Find where the given text appears and provide that cell's center as [X, Y] coordinate. 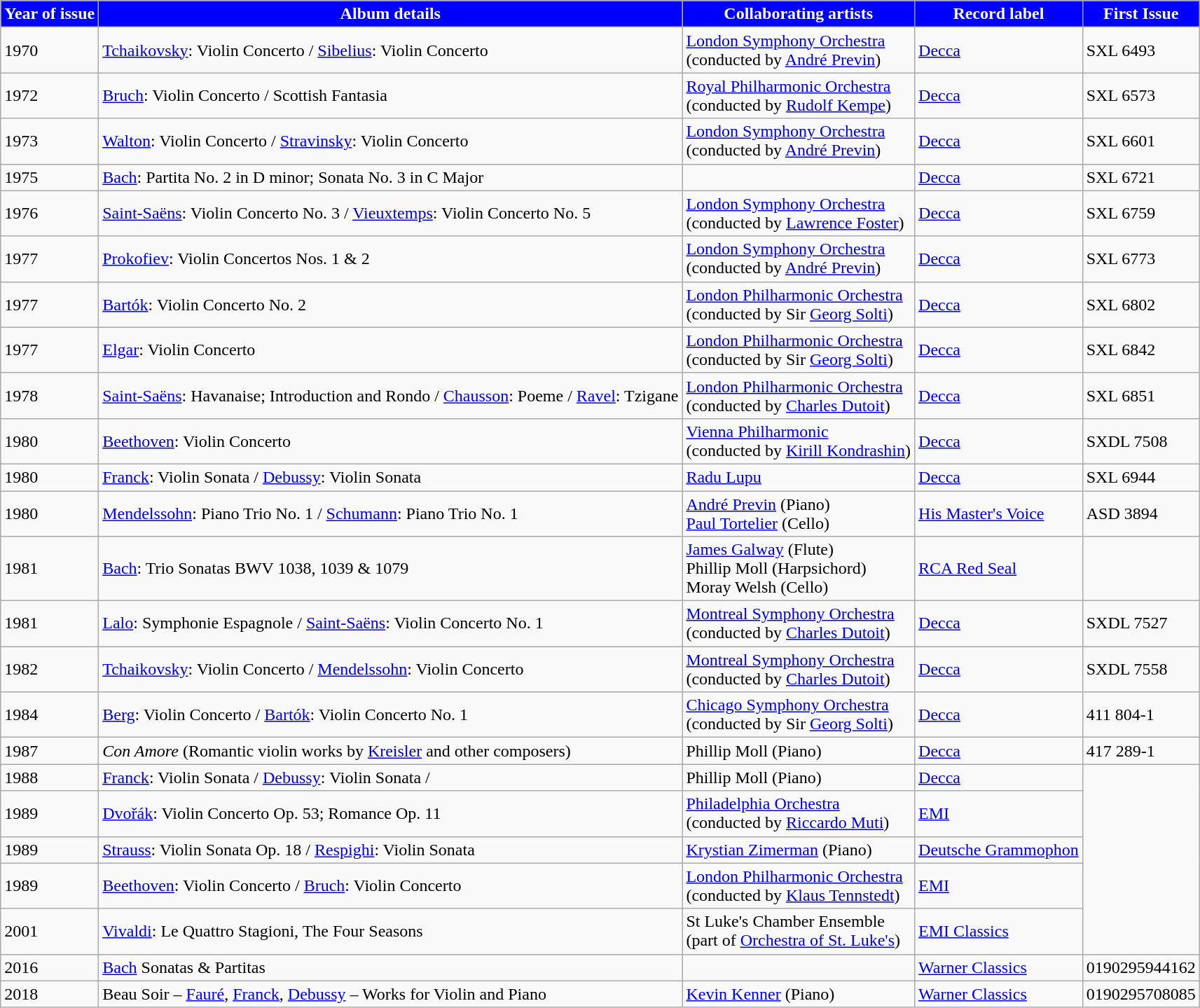
St Luke's Chamber Ensemble(part of Orchestra of St. Luke's) [799, 932]
Prokofiev: Violin Concertos Nos. 1 & 2 [391, 259]
SXL 6601 [1140, 141]
0190295944162 [1140, 967]
Saint-Saëns: Violin Concerto No. 3 / Vieuxtemps: Violin Concerto No. 5 [391, 213]
1975 [50, 177]
Bach: Trio Sonatas BWV 1038, 1039 & 1079 [391, 569]
Franck: Violin Sonata / Debussy: Violin Sonata [391, 477]
SXL 6493 [1140, 50]
Bartók: Violin Concerto No. 2 [391, 304]
Radu Lupu [799, 477]
Elgar: Violin Concerto [391, 350]
SXL 6721 [1140, 177]
ASD 3894 [1140, 513]
SXDL 7558 [1140, 670]
Beethoven: Violin Concerto [391, 441]
SXL 6759 [1140, 213]
André Previn (Piano) Paul Tortelier (Cello) [799, 513]
1970 [50, 50]
Beau Soir – Fauré, Franck, Debussy – Works for Violin and Piano [391, 994]
1972 [50, 95]
RCA Red Seal [999, 569]
Bruch: Violin Concerto / Scottish Fantasia [391, 95]
Walton: Violin Concerto / Stravinsky: Violin Concerto [391, 141]
2001 [50, 932]
London Symphony Orchestra(conducted by Lawrence Foster) [799, 213]
Album details [391, 14]
Vienna Philharmonic(conducted by Kirill Kondrashin) [799, 441]
417 289-1 [1140, 751]
Berg: Violin Concerto / Bartók: Violin Concerto No. 1 [391, 714]
Beethoven: Violin Concerto / Bruch: Violin Concerto [391, 885]
Year of issue [50, 14]
Royal Philharmonic Orchestra(conducted by Rudolf Kempe) [799, 95]
1988 [50, 778]
SXL 6573 [1140, 95]
SXL 6851 [1140, 395]
1987 [50, 751]
1978 [50, 395]
1976 [50, 213]
James Galway (Flute) Phillip Moll (Harpsichord)Moray Welsh (Cello) [799, 569]
SXL 6842 [1140, 350]
2016 [50, 967]
Vivaldi: Le Quattro Stagioni, The Four Seasons [391, 932]
Deutsche Grammophon [999, 850]
Saint-Saëns: Havanaise; Introduction and Rondo / Chausson: Poeme / Ravel: Tzigane [391, 395]
Philadelphia Orchestra(conducted by Riccardo Muti) [799, 814]
First Issue [1140, 14]
His Master's Voice [999, 513]
Franck: Violin Sonata / Debussy: Violin Sonata / [391, 778]
Lalo: Symphonie Espagnole / Saint-Saëns: Violin Concerto No. 1 [391, 623]
SXDL 7527 [1140, 623]
London Philharmonic Orchestra(conducted by Charles Dutoit) [799, 395]
Tchaikovsky: Violin Concerto / Sibelius: Violin Concerto [391, 50]
Collaborating artists [799, 14]
SXDL 7508 [1140, 441]
Bach Sonatas & Partitas [391, 967]
Kevin Kenner (Piano) [799, 994]
Dvořák: Violin Concerto Op. 53; Romance Op. 11 [391, 814]
EMI Classics [999, 932]
1982 [50, 670]
SXL 6773 [1140, 259]
Tchaikovsky: Violin Concerto / Mendelssohn: Violin Concerto [391, 670]
Record label [999, 14]
Bach: Partita No. 2 in D minor; Sonata No. 3 in C Major [391, 177]
Mendelssohn: Piano Trio No. 1 / Schumann: Piano Trio No. 1 [391, 513]
1973 [50, 141]
SXL 6802 [1140, 304]
2018 [50, 994]
SXL 6944 [1140, 477]
0190295708085 [1140, 994]
London Philharmonic Orchestra(conducted by Klaus Tennstedt) [799, 885]
411 804-1 [1140, 714]
Chicago Symphony Orchestra(conducted by Sir Georg Solti) [799, 714]
Con Amore (Romantic violin works by Kreisler and other composers) [391, 751]
Strauss: Violin Sonata Op. 18 / Respighi: Violin Sonata [391, 850]
Krystian Zimerman (Piano) [799, 850]
1984 [50, 714]
